For the text-containing cell, return its midpoint in [x, y] coordinate format. 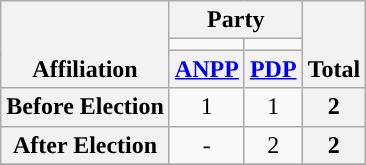
Affiliation [86, 44]
After Election [86, 145]
ANPP [206, 69]
- [206, 145]
Party [236, 20]
Before Election [86, 107]
PDP [273, 69]
Total [334, 44]
